Capture the cell that displays the provided text and extract its (X, Y) central coordinate. 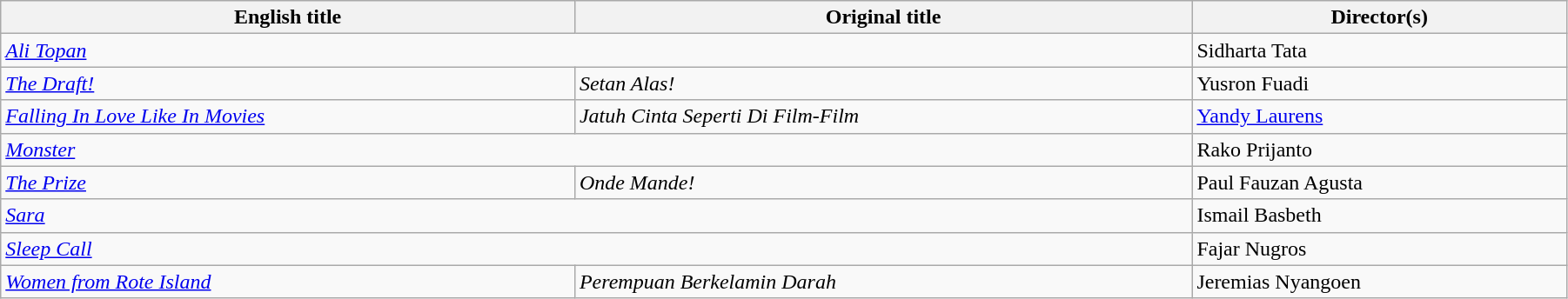
Perempuan Berkelamin Darah (883, 282)
Sleep Call (597, 249)
Jeremias Nyangoen (1380, 282)
Ismail Basbeth (1380, 216)
Paul Fauzan Agusta (1380, 183)
English title (288, 17)
Rako Prijanto (1380, 149)
Sara (597, 216)
Original title (883, 17)
Ali Topan (597, 50)
Yandy Laurens (1380, 116)
Jatuh Cinta Seperti Di Film-Film (883, 116)
Falling In Love Like In Movies (288, 116)
Setan Alas! (883, 83)
Sidharta Tata (1380, 50)
Director(s) (1380, 17)
Yusron Fuadi (1380, 83)
The Prize (288, 183)
The Draft! (288, 83)
Monster (597, 149)
Women from Rote Island (288, 282)
Onde Mande! (883, 183)
Fajar Nugros (1380, 249)
